Return (x, y) of the center of cell containing provided text 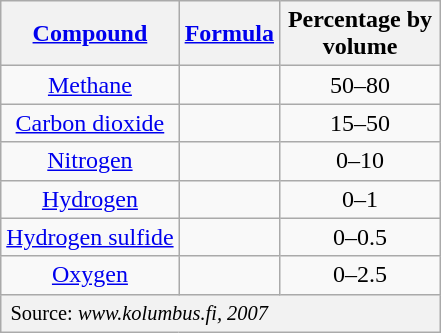
Formula (229, 34)
Source: www.kolumbus.fi, 2007 (221, 313)
Nitrogen (90, 161)
Methane (90, 85)
Oxygen (90, 275)
Hydrogen sulfide (90, 237)
Percentage by volume (360, 34)
0–0.5 (360, 237)
50–80 (360, 85)
0–1 (360, 199)
Carbon dioxide (90, 123)
0–10 (360, 161)
15–50 (360, 123)
Hydrogen (90, 199)
Compound (90, 34)
0–2.5 (360, 275)
